Return [x, y] of the center of cell containing provided text 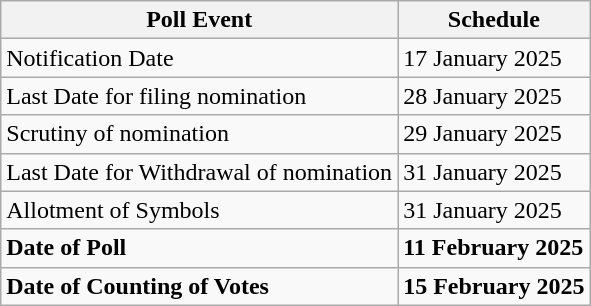
Allotment of Symbols [200, 210]
17 January 2025 [494, 58]
Date of Counting of Votes [200, 286]
Date of Poll [200, 248]
28 January 2025 [494, 96]
Schedule [494, 20]
Last Date for filing nomination [200, 96]
11 February 2025 [494, 248]
Last Date for Withdrawal of nomination [200, 172]
29 January 2025 [494, 134]
Scrutiny of nomination [200, 134]
15 February 2025 [494, 286]
Poll Event [200, 20]
Notification Date [200, 58]
